Return the [X, Y] coordinate for the center point of the cell that contains the specified text.  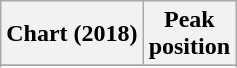
Peakposition [189, 34]
Chart (2018) [72, 34]
